Search for the cell housing the specified text and yield its [X, Y] center coordinate. 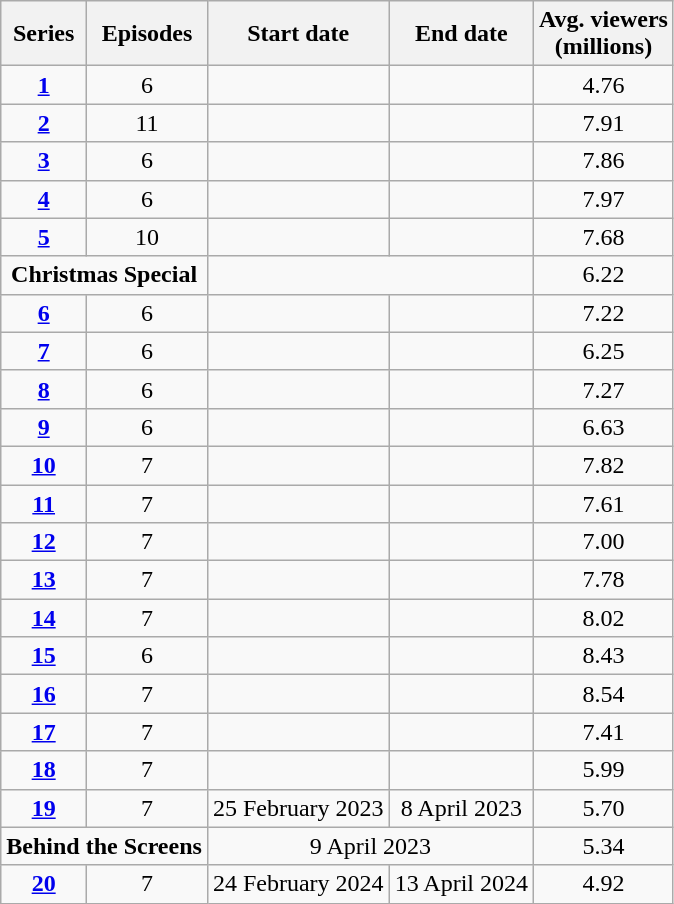
15 [44, 656]
Christmas Special [104, 275]
7.78 [604, 580]
8 April 2023 [461, 808]
6.25 [604, 351]
4.92 [604, 884]
7.97 [604, 199]
5.70 [604, 808]
1 [44, 85]
13 [44, 580]
20 [44, 884]
Start date [298, 34]
2 [44, 123]
End date [461, 34]
17 [44, 732]
13 April 2024 [461, 884]
Behind the Screens [104, 846]
7.00 [604, 542]
9 April 2023 [370, 846]
7.27 [604, 389]
25 February 2023 [298, 808]
Series [44, 34]
3 [44, 161]
8.43 [604, 656]
7.41 [604, 732]
7.68 [604, 237]
6.22 [604, 275]
9 [44, 427]
Avg. viewers(millions) [604, 34]
6.63 [604, 427]
8.02 [604, 618]
5.34 [604, 846]
7.82 [604, 465]
8 [44, 389]
12 [44, 542]
7.61 [604, 503]
19 [44, 808]
4.76 [604, 85]
4 [44, 199]
5 [44, 237]
18 [44, 770]
5.99 [604, 770]
Episodes [148, 34]
7.22 [604, 313]
8.54 [604, 694]
7.91 [604, 123]
7.86 [604, 161]
14 [44, 618]
24 February 2024 [298, 884]
16 [44, 694]
